For the text-containing cell, return its midpoint in (X, Y) coordinate format. 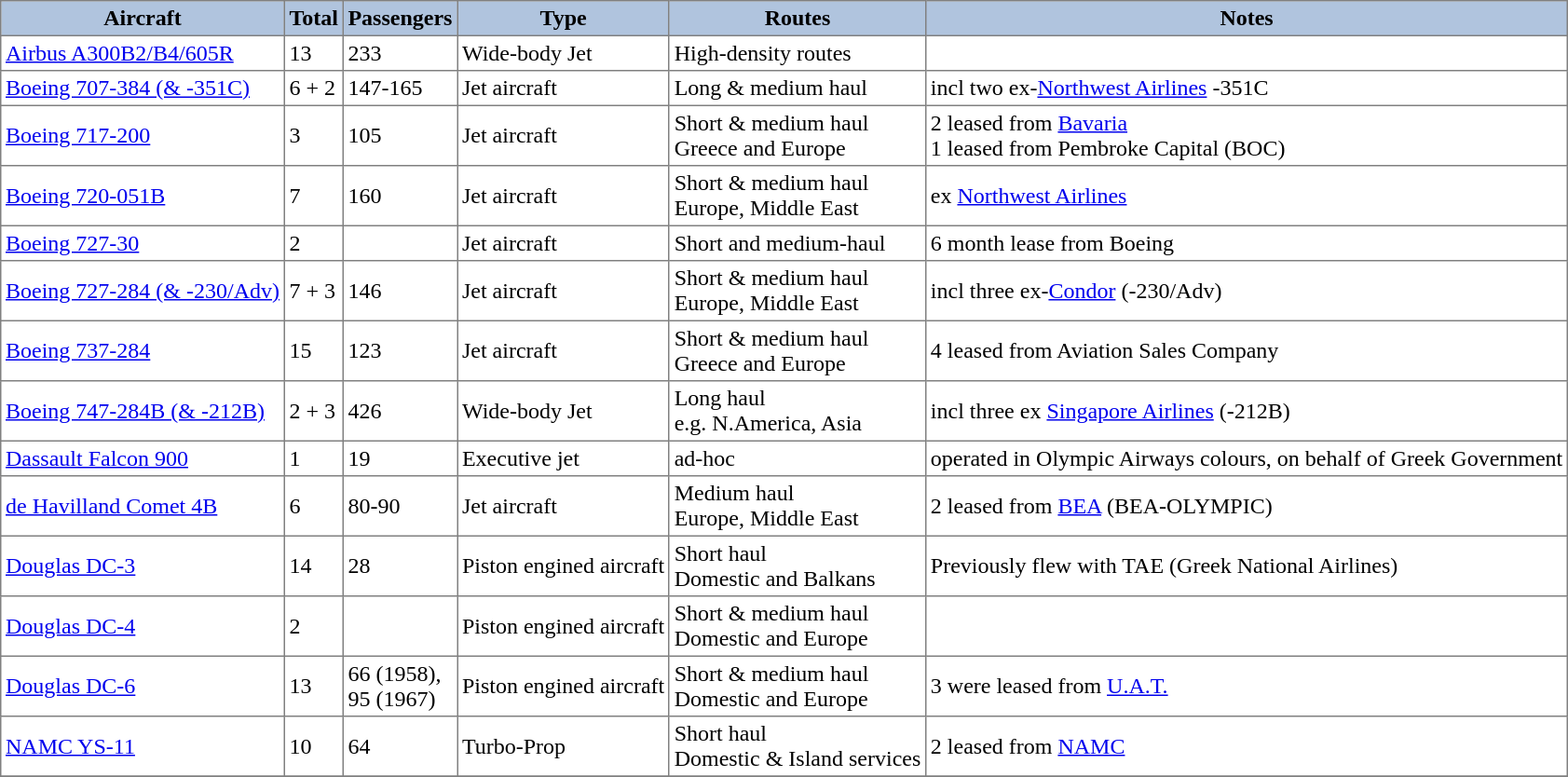
Previously flew with TAE (Greek National Airlines) (1247, 566)
Turbo-Prop (564, 746)
66 (1958),95 (1967) (400, 686)
10 (313, 746)
2 leased from Bavaria1 leased from Pembroke Capital (BOC) (1247, 135)
146 (400, 291)
6 month lease from Boeing (1247, 243)
Short haulDomestic and Balkans (798, 566)
Douglas DC-6 (143, 686)
Type (564, 19)
Passengers (400, 19)
2 + 3 (313, 411)
15 (313, 350)
2 leased from BEA (BEA-OLYMPIC) (1247, 506)
Boeing 720-051B (143, 196)
3 were leased from U.A.T. (1247, 686)
Douglas DC-4 (143, 626)
Boeing 727-284 (& -230/Adv) (143, 291)
Executive jet (564, 458)
7 + 3 (313, 291)
233 (400, 53)
6 (313, 506)
6 + 2 (313, 89)
Medium haulEurope, Middle East (798, 506)
Boeing 727-30 (143, 243)
Long haule.g. N.America, Asia (798, 411)
ad-hoc (798, 458)
Airbus A300B2/B4/605R (143, 53)
operated in Olympic Airways colours, on behalf of Greek Government (1247, 458)
Boeing 717-200 (143, 135)
Boeing 707-384 (& -351C) (143, 89)
7 (313, 196)
High-density routes (798, 53)
105 (400, 135)
incl two ex-Northwest Airlines -351C (1247, 89)
NAMC YS-11 (143, 746)
19 (400, 458)
Total (313, 19)
Short and medium-haul (798, 243)
160 (400, 196)
Dassault Falcon 900 (143, 458)
28 (400, 566)
Boeing 737-284 (143, 350)
4 leased from Aviation Sales Company (1247, 350)
Aircraft (143, 19)
Short haulDomestic & Island services (798, 746)
Notes (1247, 19)
123 (400, 350)
Boeing 747-284B (& -212B) (143, 411)
ex Northwest Airlines (1247, 196)
incl three ex Singapore Airlines (-212B) (1247, 411)
Douglas DC-3 (143, 566)
426 (400, 411)
2 leased from NAMC (1247, 746)
64 (400, 746)
3 (313, 135)
incl three ex-Condor (-230/Adv) (1247, 291)
14 (313, 566)
Long & medium haul (798, 89)
Routes (798, 19)
de Havilland Comet 4B (143, 506)
80-90 (400, 506)
1 (313, 458)
147-165 (400, 89)
